Pinpoint the cell where the given text exists, returning its [x, y] midpoint coordinate. 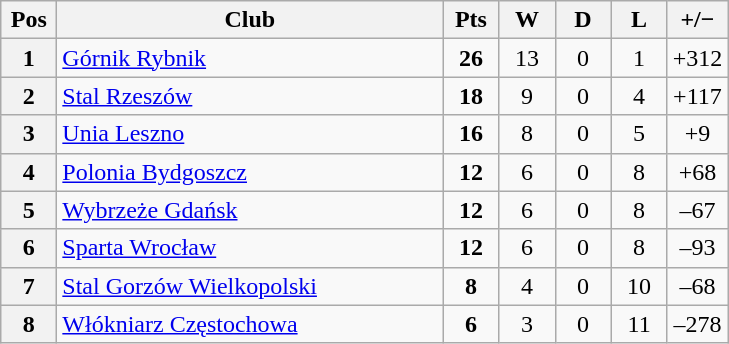
18 [471, 96]
Pos [29, 20]
–67 [698, 210]
26 [471, 58]
Pts [471, 20]
Stal Gorzów Wielkopolski [250, 286]
Wybrzeże Gdańsk [250, 210]
+9 [698, 134]
7 [29, 286]
Sparta Wrocław [250, 248]
9 [527, 96]
W [527, 20]
13 [527, 58]
+312 [698, 58]
–68 [698, 286]
11 [639, 324]
10 [639, 286]
–278 [698, 324]
+/− [698, 20]
Polonia Bydgoszcz [250, 172]
D [583, 20]
16 [471, 134]
+117 [698, 96]
Stal Rzeszów [250, 96]
Górnik Rybnik [250, 58]
2 [29, 96]
Unia Leszno [250, 134]
L [639, 20]
+68 [698, 172]
–93 [698, 248]
Club [250, 20]
Włókniarz Częstochowa [250, 324]
